Pinpoint the cell where the given text exists, returning its (X, Y) midpoint coordinate. 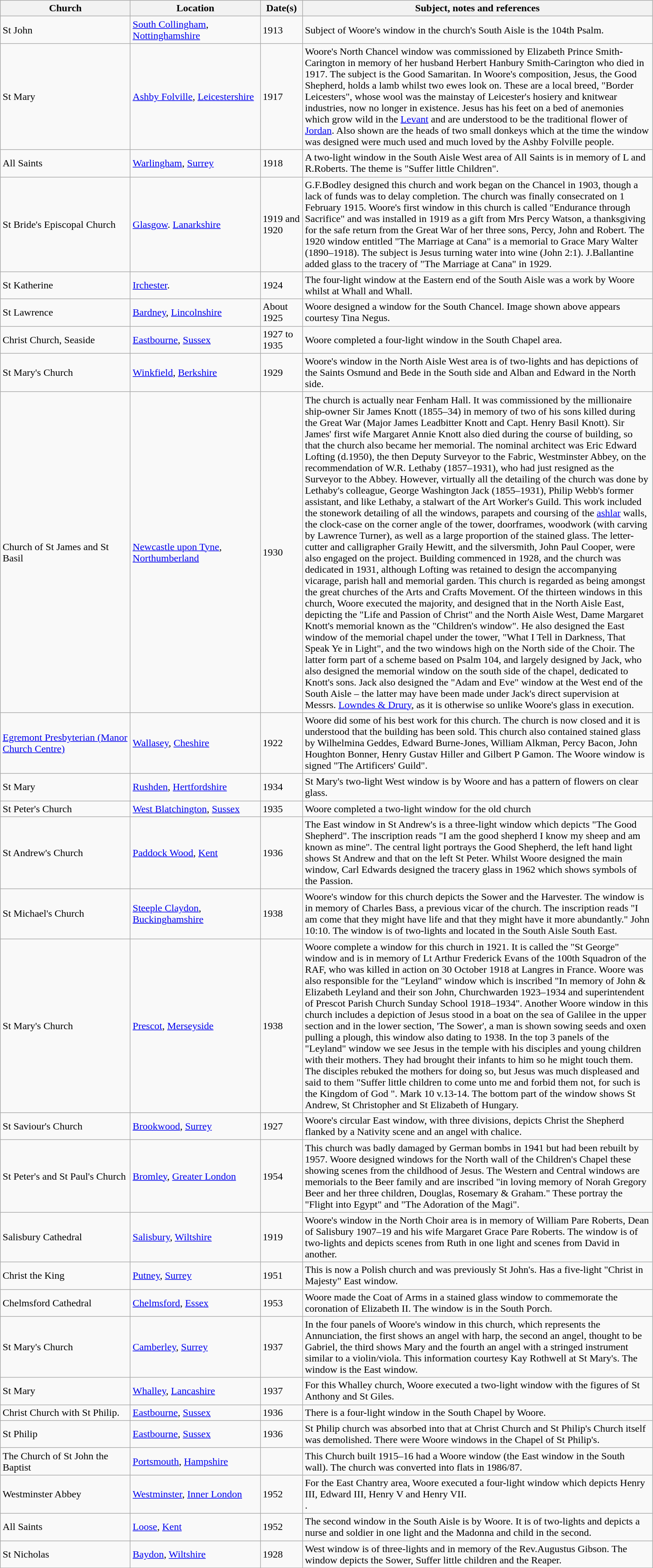
St Bride's Episcopal Church (65, 224)
St Peter's Church (65, 809)
Woore's circular East window, with three divisions, depicts Christ the Shepherd flanked by a Nativity scene and an angel with chalice. (477, 1126)
Portsmouth, Hampshire (196, 1461)
1922 (282, 743)
Camberley, Surrey (196, 1347)
Whalley, Lancashire (196, 1391)
West window is of three-lights and in memory of the Rev.Augustus Gibson. The window depicts the Sower, Suffer little children and the Reaper. (477, 1554)
Chelmsford, Essex (196, 1303)
1917 (282, 97)
Christ Church with St Philip. (65, 1412)
Irchester. (196, 285)
1927 to 1935 (282, 339)
Chelmsford Cathedral (65, 1303)
1928 (282, 1554)
Brookwood, Surrey (196, 1126)
For the East Chantry area, Woore executed a four-light window which depicts Henry III, Edward III, Henry V and Henry VII.. (477, 1494)
St John (65, 30)
Woore made the Coat of Arms in a stained glass window to commemorate the coronation of Elizabeth II. The window is in the South Porch. (477, 1303)
St Mary's two-light West window is by Woore and has a pattern of flowers on clear glass. (477, 787)
Date(s) (282, 8)
Woore completed a four-light window in the South Chapel area. (477, 339)
Bardney, Lincolnshire (196, 313)
1924 (282, 285)
Westminster, Inner London (196, 1494)
Prescot, Merseyside (196, 1026)
1929 (282, 372)
Subject of Woore's window in the church's South Aisle is the 104th Psalm. (477, 30)
Bromley, Greater London (196, 1176)
1930 (282, 552)
1934 (282, 787)
St Peter's and St Paul's Church (65, 1176)
Ashby Folville, Leicestershire (196, 97)
Church (65, 8)
This Church built 1915–16 had a Woore window (the East window in the South wall). The church was converted into flats in 1986/87. (477, 1461)
Baydon, Wiltshire (196, 1554)
For this Whalley church, Woore executed a two-light window with the figures of St Anthony and St Giles. (477, 1391)
Glasgow. Lanarkshire (196, 224)
Paddock Wood, Kent (196, 853)
St Michael's Church (65, 914)
1919 (282, 1237)
1913 (282, 30)
Location (196, 8)
Loose, Kent (196, 1527)
1918 (282, 163)
Warlingham, Surrey (196, 163)
St Katherine (65, 285)
1919 and 1920 (282, 224)
1951 (282, 1276)
Rushden, Hertfordshire (196, 787)
Steeple Claydon, Buckinghamshire (196, 914)
Winkfield, Berkshire (196, 372)
St Lawrence (65, 313)
Newcastle upon Tyne, Northumberland (196, 552)
1954 (282, 1176)
St Philip (65, 1434)
This is now a Polish church and was previously St John's. Has a five-light "Christ in Majesty" East window. (477, 1276)
St Andrew's Church (65, 853)
Subject, notes and references (477, 8)
Putney, Surrey (196, 1276)
Salisbury Cathedral (65, 1237)
West Blatchington, Sussex (196, 809)
South Collingham, Nottinghamshire (196, 30)
Westminster Abbey (65, 1494)
Egremont Presbyterian (Manor Church Centre) (65, 743)
About 1925 (282, 313)
1927 (282, 1126)
The Church of St John the Baptist (65, 1461)
St Saviour's Church (65, 1126)
Christ Church, Seaside (65, 339)
Wallasey, Cheshire (196, 743)
Woore designed a window for the South Chancel. Image shown above appears courtesy Tina Negus. (477, 313)
Christ the King (65, 1276)
1935 (282, 809)
Salisbury, Wiltshire (196, 1237)
1953 (282, 1303)
There is a four-light window in the South Chapel by Woore. (477, 1412)
Church of St James and St Basil (65, 552)
The four-light window at the Eastern end of the South Aisle was a work by Woore whilst at Whall and Whall. (477, 285)
Woore completed a two-light window for the old church (477, 809)
A two-light window in the South Aisle West area of All Saints is in memory of L and R.Roberts. The theme is "Suffer little Children". (477, 163)
St Nicholas (65, 1554)
